Find where the given text appears and provide that cell's center as [x, y] coordinate. 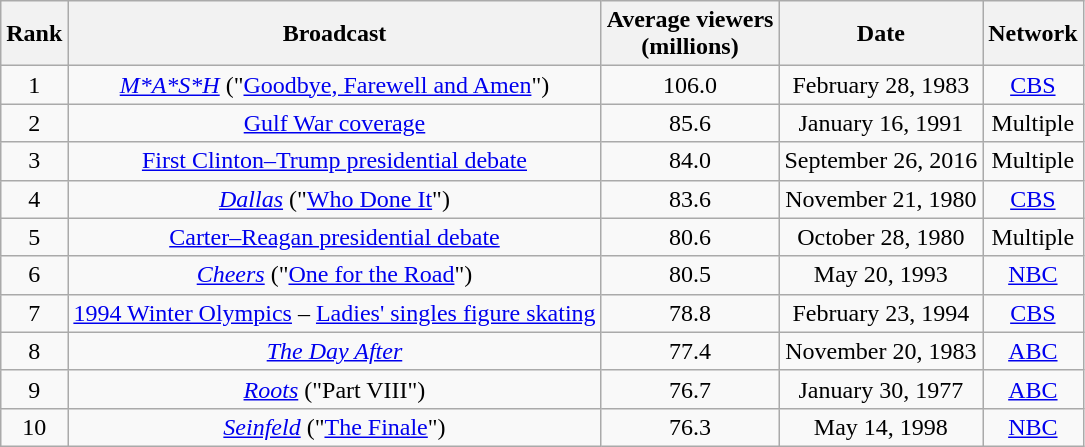
Cheers ("One for the Road") [334, 275]
Average viewers(millions) [690, 34]
Broadcast [334, 34]
7 [34, 313]
84.0 [690, 161]
November 20, 1983 [881, 351]
6 [34, 275]
May 20, 1993 [881, 275]
76.7 [690, 389]
5 [34, 237]
Seinfeld ("The Finale") [334, 427]
1994 Winter Olympics – Ladies' singles figure skating [334, 313]
1 [34, 85]
Roots ("Part VIII") [334, 389]
77.4 [690, 351]
Gulf War coverage [334, 123]
3 [34, 161]
80.5 [690, 275]
78.8 [690, 313]
106.0 [690, 85]
January 16, 1991 [881, 123]
Rank [34, 34]
2 [34, 123]
M*A*S*H ("Goodbye, Farewell and Amen") [334, 85]
October 28, 1980 [881, 237]
Dallas ("Who Done It") [334, 199]
Network [1033, 34]
February 28, 1983 [881, 85]
First Clinton–Trump presidential debate [334, 161]
76.3 [690, 427]
Date [881, 34]
8 [34, 351]
9 [34, 389]
83.6 [690, 199]
85.6 [690, 123]
November 21, 1980 [881, 199]
January 30, 1977 [881, 389]
September 26, 2016 [881, 161]
4 [34, 199]
10 [34, 427]
May 14, 1998 [881, 427]
The Day After [334, 351]
80.6 [690, 237]
Carter–Reagan presidential debate [334, 237]
February 23, 1994 [881, 313]
